Determine the [x, y] coordinate at the center of the cell enclosing the given text.  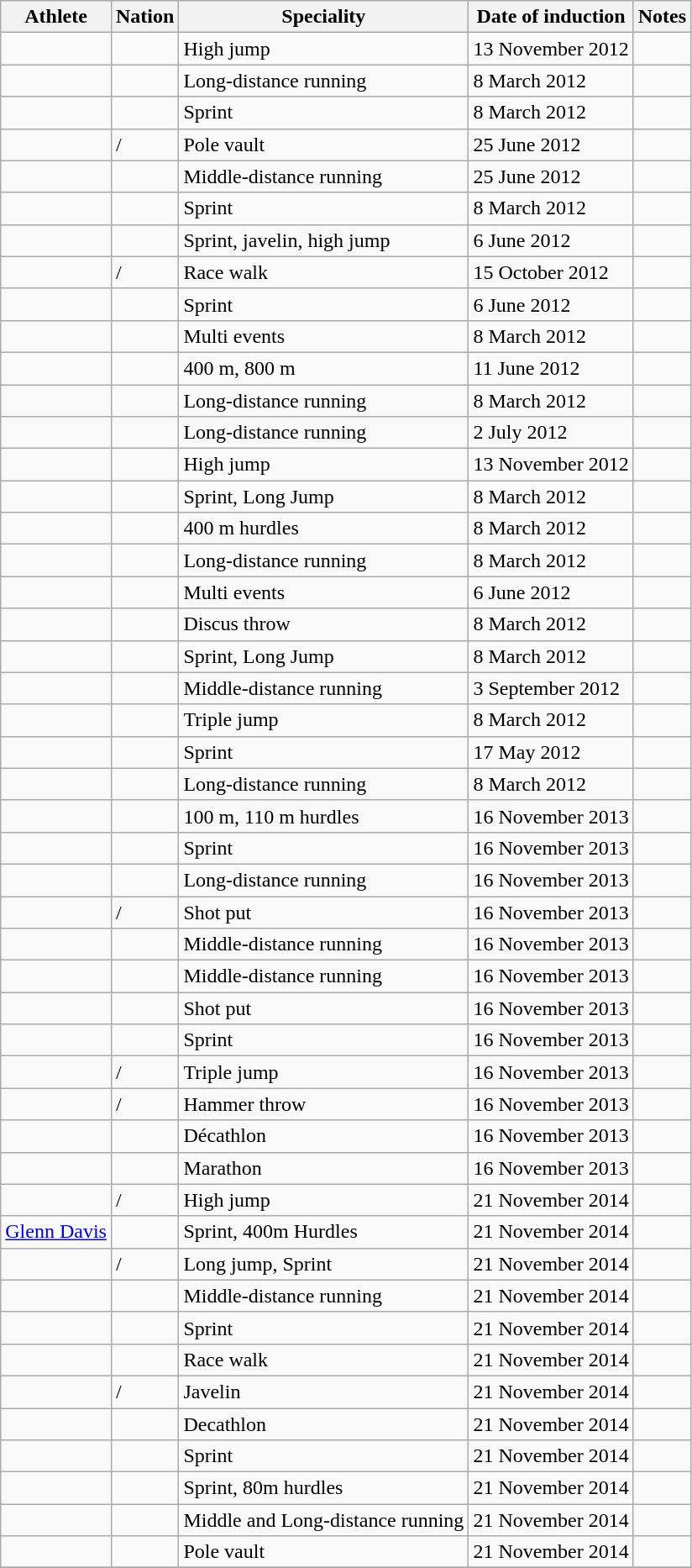
2 July 2012 [551, 433]
Notes [662, 17]
Discus throw [324, 624]
Hammer throw [324, 1104]
Javelin [324, 1392]
11 June 2012 [551, 368]
15 October 2012 [551, 272]
400 m hurdles [324, 529]
Nation [144, 17]
100 m, 110 m hurdles [324, 816]
Athlete [56, 17]
Date of induction [551, 17]
Glenn Davis [56, 1232]
Long jump, Sprint [324, 1264]
3 September 2012 [551, 688]
Sprint, 80m hurdles [324, 1488]
Middle and Long-distance running [324, 1520]
400 m, 800 m [324, 368]
17 May 2012 [551, 752]
Decathlon [324, 1424]
Marathon [324, 1168]
Sprint, 400m Hurdles [324, 1232]
Speciality [324, 17]
Sprint, javelin, high jump [324, 240]
Décathlon [324, 1136]
